Search for the cell housing the specified text and yield its (X, Y) center coordinate. 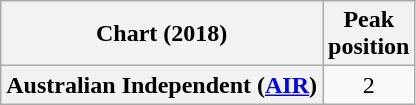
Australian Independent (AIR) (162, 85)
2 (369, 85)
Peakposition (369, 34)
Chart (2018) (162, 34)
